From the cell containing the given text, extract its center point as [X, Y] coordinate. 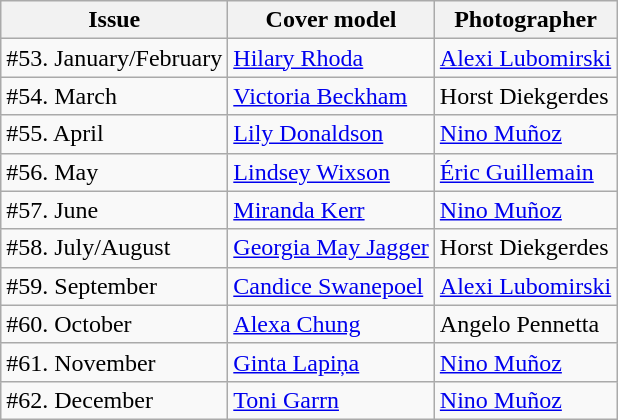
#55. April [114, 134]
Angelo Pennetta [525, 324]
#58. July/August [114, 248]
Photographer [525, 20]
Alexa Chung [332, 324]
#60. October [114, 324]
Issue [114, 20]
#53. January/February [114, 58]
Lily Donaldson [332, 134]
Cover model [332, 20]
#61. November [114, 362]
Hilary Rhoda [332, 58]
Toni Garrn [332, 400]
Éric Guillemain [525, 172]
#54. March [114, 96]
#56. May [114, 172]
Ginta Lapiņa [332, 362]
#62. December [114, 400]
#59. September [114, 286]
#57. June [114, 210]
Miranda Kerr [332, 210]
Georgia May Jagger [332, 248]
Victoria Beckham [332, 96]
Lindsey Wixson [332, 172]
Candice Swanepoel [332, 286]
